Scan for the cell matching the given text and deliver its [x, y] coordinate at center. 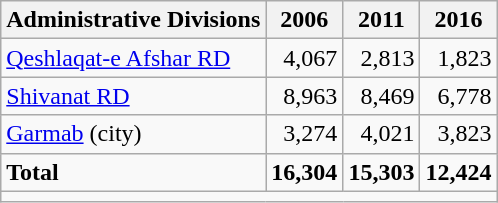
3,823 [458, 134]
15,303 [382, 172]
3,274 [304, 134]
16,304 [304, 172]
4,067 [304, 58]
2,813 [382, 58]
1,823 [458, 58]
2016 [458, 20]
6,778 [458, 96]
Total [134, 172]
2011 [382, 20]
8,469 [382, 96]
12,424 [458, 172]
8,963 [304, 96]
Garmab (city) [134, 134]
Qeshlaqat-e Afshar RD [134, 58]
Shivanat RD [134, 96]
4,021 [382, 134]
2006 [304, 20]
Administrative Divisions [134, 20]
